Pinpoint the cell where the given text exists, returning its (x, y) midpoint coordinate. 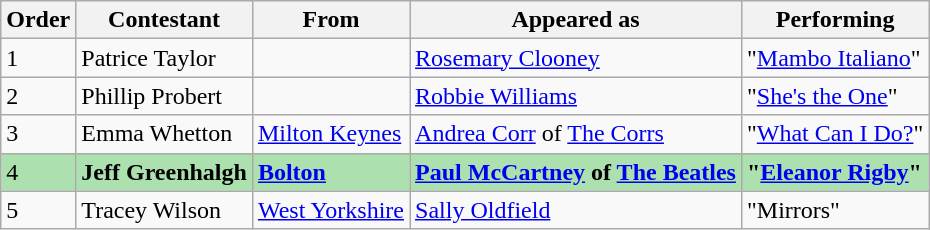
Order (38, 20)
Jeff Greenhalgh (164, 172)
West Yorkshire (330, 210)
Bolton (330, 172)
Emma Whetton (164, 134)
"Mirrors" (834, 210)
5 (38, 210)
"What Can I Do?" (834, 134)
Robbie Williams (576, 96)
Phillip Probert (164, 96)
Performing (834, 20)
2 (38, 96)
Milton Keynes (330, 134)
"Eleanor Rigby" (834, 172)
1 (38, 58)
Contestant (164, 20)
3 (38, 134)
"Mambo Italiano" (834, 58)
Rosemary Clooney (576, 58)
From (330, 20)
Patrice Taylor (164, 58)
Tracey Wilson (164, 210)
Paul McCartney of The Beatles (576, 172)
"She's the One" (834, 96)
Andrea Corr of The Corrs (576, 134)
Appeared as (576, 20)
4 (38, 172)
Sally Oldfield (576, 210)
